Return the [x, y] coordinate for the center point of the cell that contains the specified text.  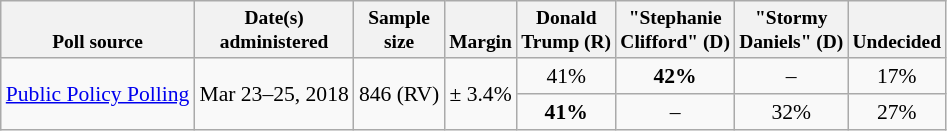
Date(s)administered [274, 30]
"StephanieClifford" (D) [676, 30]
Poll source [98, 30]
Undecided [897, 30]
42% [676, 76]
Margin [480, 30]
27% [897, 112]
Public Policy Polling [98, 94]
DonaldTrump (R) [566, 30]
32% [792, 112]
± 3.4% [480, 94]
Samplesize [400, 30]
"StormyDaniels" (D) [792, 30]
846 (RV) [400, 94]
17% [897, 76]
Mar 23–25, 2018 [274, 94]
